From the cell containing the given text, extract its center point as [x, y] coordinate. 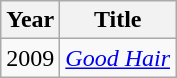
Good Hair [118, 58]
Year [30, 20]
2009 [30, 58]
Title [118, 20]
